Provide the (X, Y) coordinate of the cell's center where the given text is located.  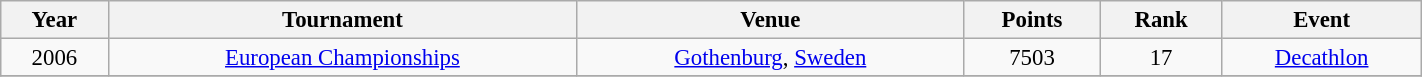
Points (1032, 20)
Rank (1161, 20)
Decathlon (1322, 58)
Gothenburg, Sweden (770, 58)
Event (1322, 20)
Venue (770, 20)
7503 (1032, 58)
17 (1161, 58)
Tournament (342, 20)
Year (54, 20)
2006 (54, 58)
European Championships (342, 58)
